For the text-containing cell, return its midpoint in (x, y) coordinate format. 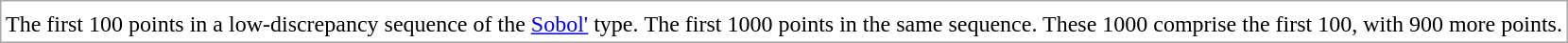
The first 1000 points in the same sequence. These 1000 comprise the first 100, with 900 more points. (1103, 24)
The first 100 points in a low-discrepancy sequence of the Sobol' type. (321, 24)
